Return [X, Y] of the center of cell containing provided text 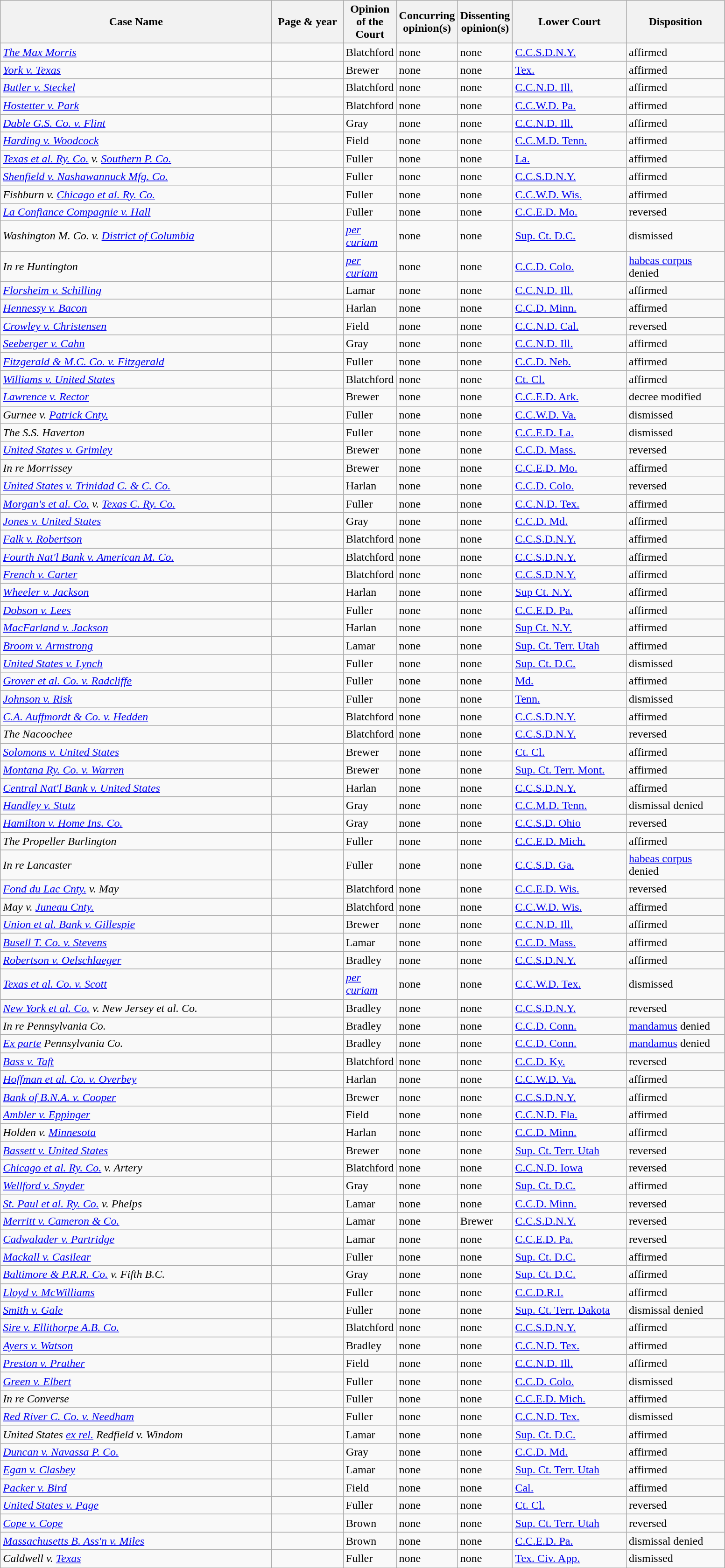
Solomons v. United States [136, 752]
The S.S. Haverton [136, 432]
Harding v. Woodcock [136, 141]
Massachusetts B. Ass'n v. Miles [136, 1541]
C.C.W.D. Tex. [570, 984]
Williams v. United States [136, 379]
Tenn. [570, 699]
Crowley v. Christensen [136, 326]
Texas et al. Ry. Co. v. Southern P. Co. [136, 159]
Case Name [136, 22]
United States v. Grimley [136, 450]
Montana Ry. Co. v. Warren [136, 770]
Butler v. Steckel [136, 88]
Bank of B.N.A. v. Cooper [136, 1097]
Ambler v. Eppinger [136, 1115]
St. Paul et al. Ry. Co. v. Phelps [136, 1204]
Texas et al. Co. v. Scott [136, 984]
C.A. Auffmordt & Co. v. Hedden [136, 717]
Disposition [675, 22]
Packer v. Bird [136, 1488]
Tex. Civ. App. [570, 1559]
United States v. Lynch [136, 663]
Falk v. Robertson [136, 539]
Fishburn v. Chicago et al. Ry. Co. [136, 194]
C.C.N.D. Fla. [570, 1115]
Fond du Lac Cnty. v. May [136, 889]
Preston v. Prather [136, 1363]
Seeberger v. Cahn [136, 344]
Baltimore & P.R.R. Co. v. Fifth B.C. [136, 1275]
Sup. Ct. Terr. Mont. [570, 770]
Ayers v. Watson [136, 1345]
Fitzgerald & M.C. Co. v. Fitzgerald [136, 362]
C.C.W.D. Pa. [570, 105]
C.C.S.D. Ga. [570, 865]
Holden v. Minnesota [136, 1132]
Dobson v. Lees [136, 610]
Lawrence v. Rector [136, 397]
Hostetter v. Park [136, 105]
Opinion of the Court [370, 22]
Hoffman et al. Co. v. Overbey [136, 1079]
May v. Juneau Cnty. [136, 907]
Cal. [570, 1488]
Dissenting opinion(s) [485, 22]
Mackall v. Casilear [136, 1257]
Shenfield v. Nashawannuck Mfg. Co. [136, 176]
Johnson v. Risk [136, 699]
Broom v. Armstrong [136, 646]
Green v. Elbert [136, 1381]
Cadwalader v. Partridge [136, 1239]
C.C.D.R.I. [570, 1292]
Grover et al. Co. v. Radcliffe [136, 681]
Fourth Nat'l Bank v. American M. Co. [136, 557]
Lower Court [570, 22]
Sup. Ct. Terr. Dakota [570, 1310]
C.C.N.D. Cal. [570, 326]
Central Nat'l Bank v. United States [136, 787]
Lloyd v. McWilliams [136, 1292]
La Confiance Compagnie v. Hall [136, 212]
United States ex rel. Redfield v. Windom [136, 1435]
Washington M. Co. v. District of Columbia [136, 236]
Page & year [308, 22]
The Max Morris [136, 52]
C.C.D. Ky. [570, 1061]
Morgan's et al. Co. v. Texas C. Ry. Co. [136, 503]
Bass v. Taft [136, 1061]
The Nacoochee [136, 734]
In re Pennsylvania Co. [136, 1026]
MacFarland v. Jackson [136, 628]
In re Huntington [136, 266]
Duncan v. Navassa P. Co. [136, 1452]
Egan v. Clasbey [136, 1470]
Dable G.S. Co. v. Flint [136, 123]
La. [570, 159]
Concurring opinion(s) [427, 22]
Chicago et al. Ry. Co. v. Artery [136, 1168]
Busell T. Co. v. Stevens [136, 942]
Handley v. Stutz [136, 805]
The Propeller Burlington [136, 841]
C.C.E.D. Wis. [570, 889]
Union et al. Bank v. Gillespie [136, 925]
Gurnee v. Patrick Cnty. [136, 415]
Robertson v. Oelschlaeger [136, 960]
York v. Texas [136, 70]
French v. Carter [136, 575]
C.C.S.D. Ohio [570, 823]
C.C.D. Neb. [570, 362]
decree modified [675, 397]
In re Lancaster [136, 865]
Merritt v. Cameron & Co. [136, 1221]
Sire v. Ellithorpe A.B. Co. [136, 1328]
United States v. Page [136, 1505]
Smith v. Gale [136, 1310]
Wheeler v. Jackson [136, 592]
In re Morrissey [136, 468]
Md. [570, 681]
C.C.E.D. La. [570, 432]
Ex parte Pennsylvania Co. [136, 1044]
Red River C. Co. v. Needham [136, 1416]
Bassett v. United States [136, 1150]
Hamilton v. Home Ins. Co. [136, 823]
Caldwell v. Texas [136, 1559]
Florsheim v. Schilling [136, 291]
Tex. [570, 70]
C.C.E.D. Ark. [570, 397]
Hennessy v. Bacon [136, 308]
Jones v. United States [136, 521]
New York et al. Co. v. New Jersey et al. Co. [136, 1008]
In re Converse [136, 1399]
Wellford v. Snyder [136, 1186]
C.C.N.D. Iowa [570, 1168]
United States v. Trinidad C. & C. Co. [136, 486]
Cope v. Cope [136, 1523]
